From the cell containing the given text, extract its center point as (X, Y) coordinate. 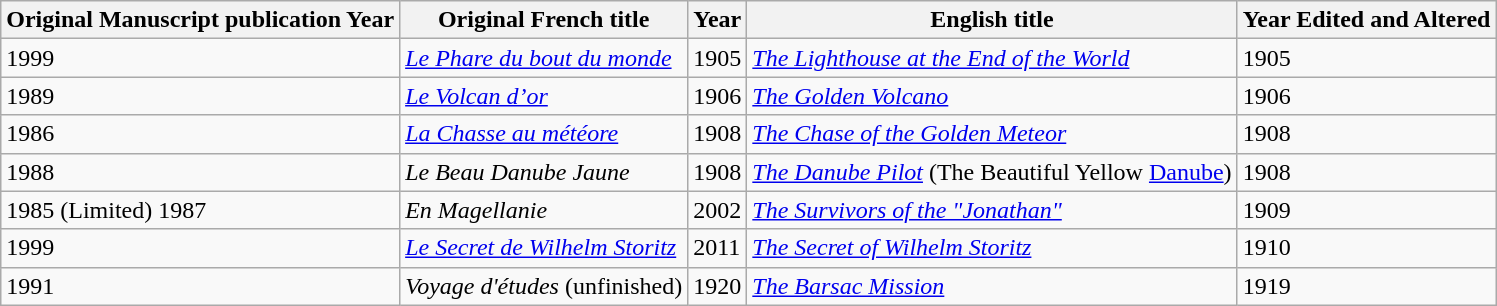
1985 (Limited) 1987 (200, 210)
The Survivors of the "Jonathan" (992, 210)
Year Edited and Altered (1366, 20)
Le Phare du bout du monde (544, 58)
Original Manuscript publication Year (200, 20)
Voyage d'études (unfinished) (544, 286)
The Lighthouse at the End of the World (992, 58)
1988 (200, 172)
1986 (200, 134)
Le Beau Danube Jaune (544, 172)
1910 (1366, 248)
Le Secret de Wilhelm Storitz (544, 248)
1919 (1366, 286)
2002 (718, 210)
Original French title (544, 20)
En Magellanie (544, 210)
1909 (1366, 210)
Le Volcan d’or (544, 96)
1991 (200, 286)
The Secret of Wilhelm Storitz (992, 248)
1989 (200, 96)
2011 (718, 248)
The Chase of the Golden Meteor (992, 134)
1920 (718, 286)
The Barsac Mission (992, 286)
The Danube Pilot (The Beautiful Yellow Danube) (992, 172)
La Chasse au météore (544, 134)
English title (992, 20)
Year (718, 20)
The Golden Volcano (992, 96)
